Detect which cell encompasses the target text, then output its (X, Y) center coordinate. 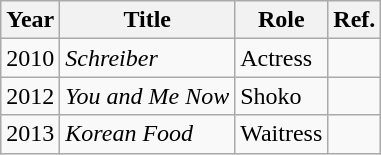
Korean Food (148, 134)
Ref. (354, 20)
Shoko (282, 96)
Role (282, 20)
Title (148, 20)
2013 (30, 134)
Actress (282, 58)
Schreiber (148, 58)
Year (30, 20)
You and Me Now (148, 96)
2012 (30, 96)
2010 (30, 58)
Waitress (282, 134)
